Extract the (x, y) coordinate from the center of the cell holding the provided text.  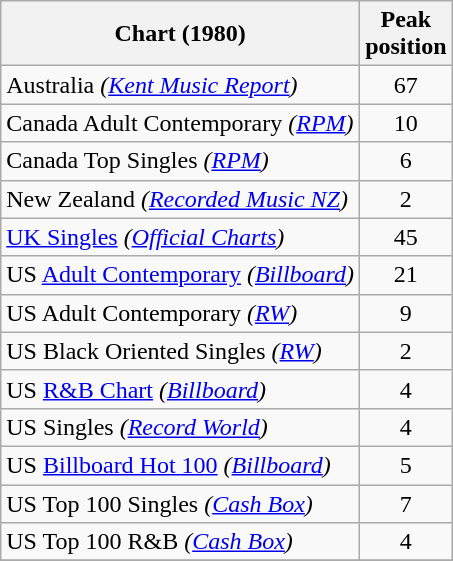
Australia (Kent Music Report) (180, 85)
US Top 100 R&B (Cash Box) (180, 542)
5 (406, 465)
67 (406, 85)
US Top 100 Singles (Cash Box) (180, 503)
45 (406, 237)
US R&B Chart (Billboard) (180, 389)
21 (406, 275)
UK Singles (Official Charts) (180, 237)
New Zealand (Recorded Music NZ) (180, 199)
9 (406, 313)
US Adult Contemporary (RW) (180, 313)
Chart (1980) (180, 34)
6 (406, 161)
US Singles (Record World) (180, 427)
7 (406, 503)
US Adult Contemporary (Billboard) (180, 275)
US Black Oriented Singles (RW) (180, 351)
10 (406, 123)
Canada Adult Contemporary (RPM) (180, 123)
Peakposition (406, 34)
Canada Top Singles (RPM) (180, 161)
US Billboard Hot 100 (Billboard) (180, 465)
